Return [x, y] of the center of cell containing provided text 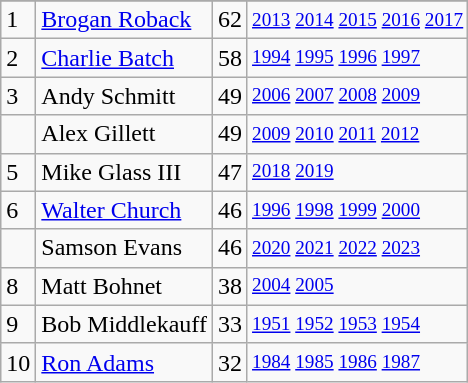
2018 2019 [357, 172]
1 [18, 20]
2009 2010 2011 2012 [357, 134]
38 [230, 286]
1996 1998 1999 2000 [357, 210]
1951 1952 1953 1954 [357, 324]
58 [230, 58]
2013 2014 2015 2016 2017 [357, 20]
32 [230, 362]
Charlie Batch [124, 58]
Brogan Roback [124, 20]
6 [18, 210]
2 [18, 58]
5 [18, 172]
8 [18, 286]
9 [18, 324]
Mike Glass III [124, 172]
Alex Gillett [124, 134]
10 [18, 362]
62 [230, 20]
Ron Adams [124, 362]
2020 2021 2022 2023 [357, 248]
Walter Church [124, 210]
1994 1995 1996 1997 [357, 58]
33 [230, 324]
2006 2007 2008 2009 [357, 96]
2004 2005 [357, 286]
47 [230, 172]
Samson Evans [124, 248]
Matt Bohnet [124, 286]
Bob Middlekauff [124, 324]
1984 1985 1986 1987 [357, 362]
Andy Schmitt [124, 96]
3 [18, 96]
